For the text-containing cell, return its midpoint in [X, Y] coordinate format. 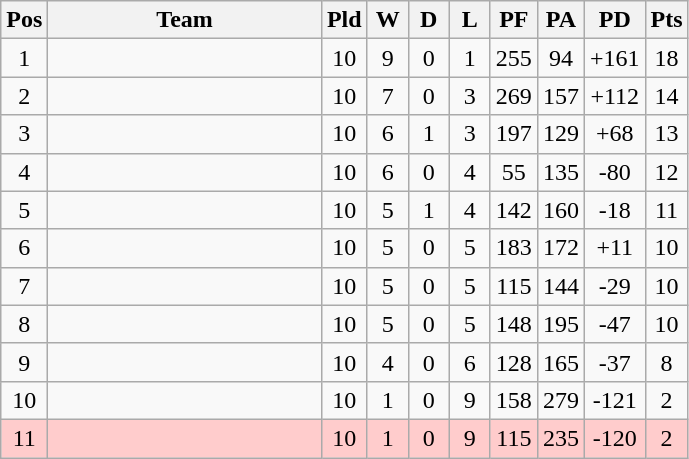
142 [514, 210]
12 [666, 172]
-121 [614, 400]
172 [560, 248]
135 [560, 172]
-37 [614, 362]
PA [560, 20]
279 [560, 400]
PF [514, 20]
144 [560, 286]
195 [560, 324]
Pld [344, 20]
-47 [614, 324]
-29 [614, 286]
197 [514, 134]
PD [614, 20]
Pos [24, 20]
129 [560, 134]
18 [666, 58]
+112 [614, 96]
148 [514, 324]
94 [560, 58]
-80 [614, 172]
255 [514, 58]
235 [560, 438]
+11 [614, 248]
128 [514, 362]
D [428, 20]
55 [514, 172]
158 [514, 400]
+68 [614, 134]
157 [560, 96]
183 [514, 248]
Pts [666, 20]
269 [514, 96]
+161 [614, 58]
13 [666, 134]
Team [185, 20]
165 [560, 362]
14 [666, 96]
-120 [614, 438]
160 [560, 210]
W [388, 20]
-18 [614, 210]
L [470, 20]
